Determine the (x, y) coordinate at the center of the cell enclosing the given text.  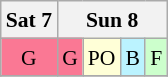
F (156, 56)
Sat 7 (29, 20)
Sun 8 (112, 20)
B (134, 56)
PO (102, 56)
